Output the (x, y) coordinate of the center of the cell containing the given text.  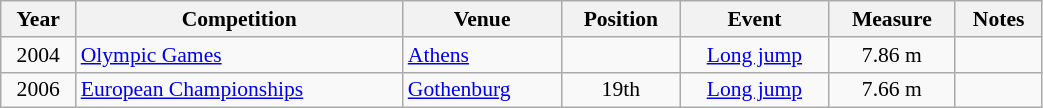
2006 (38, 90)
19th (620, 90)
7.86 m (892, 55)
2004 (38, 55)
Measure (892, 19)
Event (754, 19)
Gothenburg (482, 90)
Athens (482, 55)
Competition (240, 19)
Year (38, 19)
Notes (998, 19)
European Championships (240, 90)
Position (620, 19)
Venue (482, 19)
Olympic Games (240, 55)
7.66 m (892, 90)
